Extract the (x, y) coordinate from the center of the cell holding the provided text.  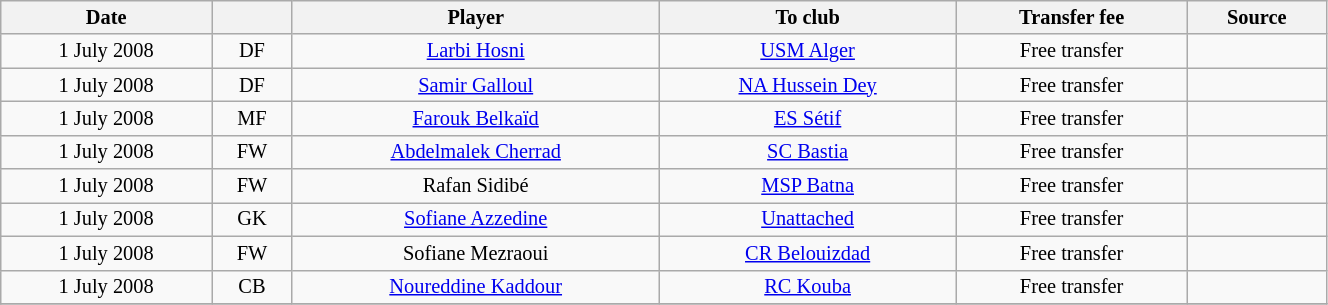
Samir Galloul (476, 85)
Sofiane Azzedine (476, 219)
Transfer fee (1072, 17)
Sofiane Mezraoui (476, 253)
MF (252, 118)
Date (106, 17)
CR Belouizdad (808, 253)
ES Sétif (808, 118)
Abdelmalek Cherrad (476, 152)
To club (808, 17)
USM Alger (808, 51)
RC Kouba (808, 287)
Larbi Hosni (476, 51)
Unattached (808, 219)
GK (252, 219)
Player (476, 17)
MSP Batna (808, 186)
CB (252, 287)
Source (1256, 17)
SC Bastia (808, 152)
Noureddine Kaddour (476, 287)
Farouk Belkaïd (476, 118)
Rafan Sidibé (476, 186)
NA Hussein Dey (808, 85)
